Extract the [x, y] coordinate from the center of the cell holding the provided text.  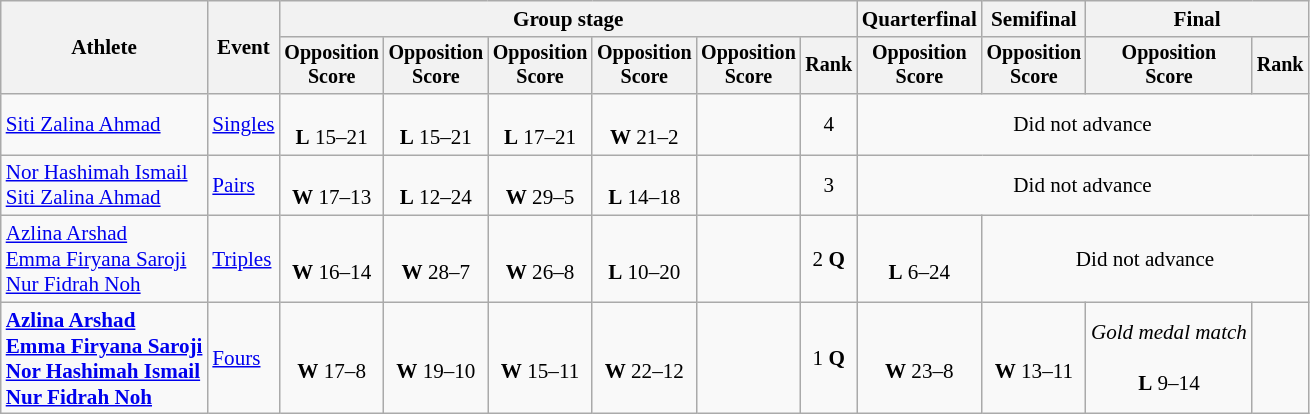
W 16–14 [332, 259]
2 Q [829, 259]
Azlina ArshadEmma Firyana SarojiNur Fidrah Noh [104, 259]
Pairs [243, 186]
Athlete [104, 48]
L 12–24 [436, 186]
1 Q [829, 358]
W 28–7 [436, 259]
Azlina ArshadEmma Firyana SarojiNor Hashimah IsmailNur Fidrah Noh [104, 358]
L 17–21 [540, 124]
W 13–11 [1034, 358]
Group stage [568, 18]
Event [243, 48]
W 21–2 [644, 124]
Triples [243, 259]
Quarterfinal [920, 18]
Nor Hashimah IsmailSiti Zalina Ahmad [104, 186]
L 10–20 [644, 259]
Siti Zalina Ahmad [104, 124]
4 [829, 124]
W 15–11 [540, 358]
W 17–8 [332, 358]
W 17–13 [332, 186]
Fours [243, 358]
L 14–18 [644, 186]
Semifinal [1034, 18]
3 [829, 186]
W 29–5 [540, 186]
W 23–8 [920, 358]
W 26–8 [540, 259]
W 22–12 [644, 358]
Final [1197, 18]
Singles [243, 124]
L 6–24 [920, 259]
W 19–10 [436, 358]
Gold medal matchL 9–14 [1169, 358]
